Return [x, y] of the center of cell containing provided text 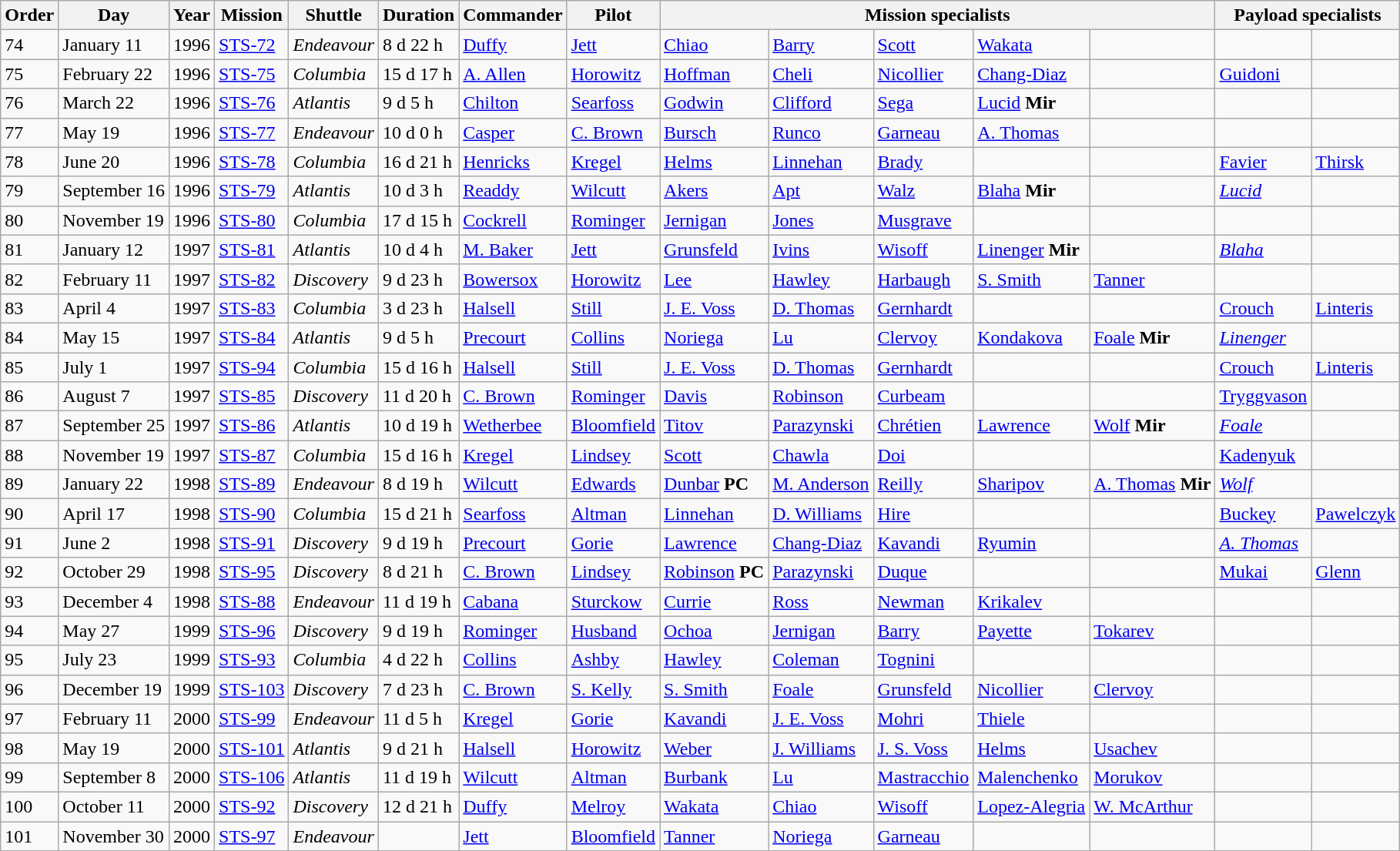
Robinson PC [715, 572]
Kadenyuk [1263, 455]
10 d 0 h [418, 132]
Harbaugh [923, 279]
Weber [715, 748]
86 [29, 397]
17 d 15 h [418, 220]
October 11 [114, 806]
STS-83 [252, 308]
Thirsk [1355, 162]
Currie [715, 601]
91 [29, 543]
100 [29, 806]
97 [29, 719]
January 12 [114, 250]
Husband [613, 631]
June 20 [114, 162]
Wolf [1263, 484]
Thiele [1032, 719]
STS-91 [252, 543]
STS-103 [252, 689]
Cabana [513, 601]
STS-94 [252, 367]
92 [29, 572]
STS-86 [252, 426]
July 23 [114, 660]
Akers [715, 191]
Blaha [1263, 250]
J. S. Voss [923, 748]
Blaha Mir [1032, 191]
Mission [252, 15]
June 2 [114, 543]
Cheli [821, 74]
80 [29, 220]
Chawla [821, 455]
74 [29, 45]
May 27 [114, 631]
September 8 [114, 777]
Linenger [1263, 337]
11 d 20 h [418, 397]
September 16 [114, 191]
Chilton [513, 103]
Newman [923, 601]
Runco [821, 132]
76 [29, 103]
Musgrave [923, 220]
15 d 21 h [418, 514]
May 15 [114, 337]
Curbeam [923, 397]
Jones [821, 220]
Glenn [1355, 572]
Duque [923, 572]
STS-96 [252, 631]
STS-80 [252, 220]
Clifford [821, 103]
101 [29, 836]
Malenchenko [1032, 777]
8 d 22 h [418, 45]
August 7 [114, 397]
Tognini [923, 660]
Hire [923, 514]
Melroy [613, 806]
9 d 21 h [418, 748]
Wolf Mir [1152, 426]
Tokarev [1152, 631]
Mastracchio [923, 777]
10 d 19 h [418, 426]
Doi [923, 455]
Walz [923, 191]
Morukov [1152, 777]
99 [29, 777]
STS-88 [252, 601]
7 d 23 h [418, 689]
77 [29, 132]
3 d 23 h [418, 308]
Dunbar PC [715, 484]
Payload specialists [1308, 15]
Duration [418, 15]
Mohri [923, 719]
December 19 [114, 689]
94 [29, 631]
Coleman [821, 660]
Pilot [613, 15]
Readdy [513, 191]
STS-84 [252, 337]
STS-85 [252, 397]
STS-99 [252, 719]
Sharipov [1032, 484]
Brady [923, 162]
Casper [513, 132]
Tryggvason [1263, 397]
February 22 [114, 74]
Edwards [613, 484]
85 [29, 367]
88 [29, 455]
Lucid Mir [1032, 103]
Apt [821, 191]
Bowersox [513, 279]
STS-76 [252, 103]
75 [29, 74]
4 d 22 h [418, 660]
STS-77 [252, 132]
Bursch [715, 132]
Shuttle [333, 15]
82 [29, 279]
Favier [1263, 162]
September 25 [114, 426]
STS-92 [252, 806]
A. Thomas Mir [1152, 484]
W. McArthur [1152, 806]
M. Anderson [821, 484]
Linenger Mir [1032, 250]
STS-87 [252, 455]
STS-95 [252, 572]
96 [29, 689]
D. Williams [821, 514]
16 d 21 h [418, 162]
81 [29, 250]
Chrétien [923, 426]
STS-106 [252, 777]
15 d 17 h [418, 74]
98 [29, 748]
Titov [715, 426]
Order [29, 15]
Ochoa [715, 631]
STS-78 [252, 162]
Payette [1032, 631]
Kondakova [1032, 337]
12 d 21 h [418, 806]
87 [29, 426]
8 d 19 h [418, 484]
November 30 [114, 836]
Cockrell [513, 220]
Henricks [513, 162]
84 [29, 337]
10 d 4 h [418, 250]
July 1 [114, 367]
October 29 [114, 572]
Pawelczyk [1355, 514]
STS-90 [252, 514]
10 d 3 h [418, 191]
Buckey [1263, 514]
Hoffman [715, 74]
January 22 [114, 484]
STS-81 [252, 250]
11 d 5 h [418, 719]
Lucid [1263, 191]
Lopez-Alegria [1032, 806]
STS-93 [252, 660]
STS-82 [252, 279]
STS-89 [252, 484]
9 d 23 h [418, 279]
Wetherbee [513, 426]
STS-75 [252, 74]
January 11 [114, 45]
95 [29, 660]
Krikalev [1032, 601]
Mission specialists [938, 15]
STS-97 [252, 836]
Reilly [923, 484]
STS-79 [252, 191]
Day [114, 15]
Year [191, 15]
STS-101 [252, 748]
December 4 [114, 601]
J. Williams [821, 748]
Ryumin [1032, 543]
Sega [923, 103]
Mukai [1263, 572]
STS-72 [252, 45]
April 4 [114, 308]
M. Baker [513, 250]
Lee [715, 279]
90 [29, 514]
Ashby [613, 660]
Foale Mir [1152, 337]
Commander [513, 15]
A. Allen [513, 74]
Burbank [715, 777]
Godwin [715, 103]
April 17 [114, 514]
March 22 [114, 103]
8 d 21 h [418, 572]
Robinson [821, 397]
Ivins [821, 250]
83 [29, 308]
93 [29, 601]
Sturckow [613, 601]
Usachev [1152, 748]
Davis [715, 397]
Guidoni [1263, 74]
78 [29, 162]
Ross [821, 601]
S. Kelly [613, 689]
79 [29, 191]
89 [29, 484]
